For the text-containing cell, return its midpoint in (x, y) coordinate format. 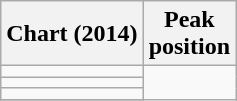
Chart (2014) (72, 34)
Peakposition (189, 34)
